Scan for the cell matching the given text and deliver its (x, y) coordinate at center. 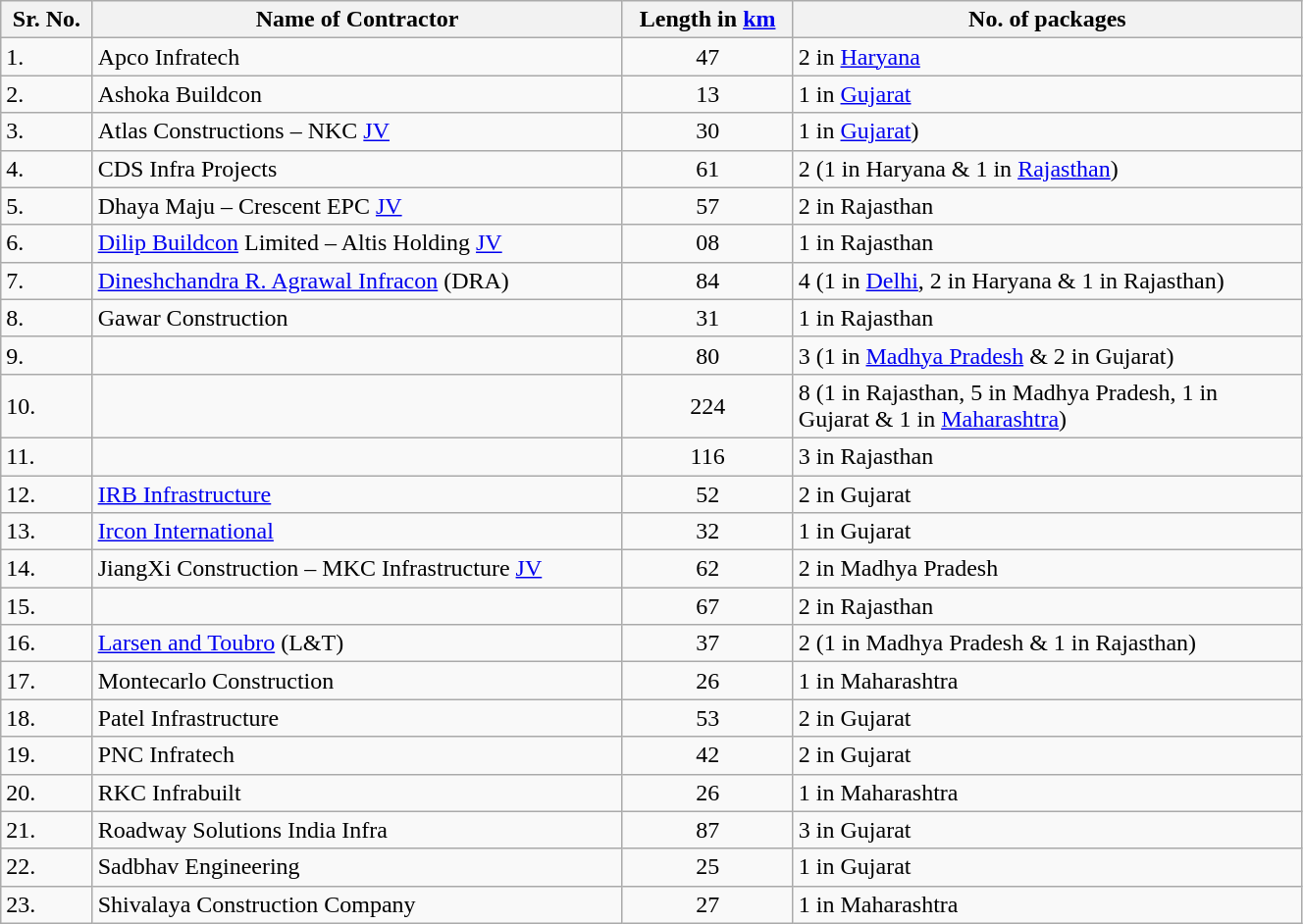
PNC Infratech (357, 755)
7. (47, 281)
4 (1 in Delhi, 2 in Haryana & 1 in Rajasthan) (1047, 281)
15. (47, 606)
37 (707, 643)
80 (707, 355)
Gawar Construction (357, 318)
10. (47, 406)
19. (47, 755)
57 (707, 206)
Roadway Solutions India Infra (357, 830)
08 (707, 243)
23. (47, 904)
Dhaya Maju – Crescent EPC JV (357, 206)
2. (47, 94)
Dilip Buildcon Limited – Altis Holding JV (357, 243)
3 in Gujarat (1047, 830)
13 (707, 94)
1. (47, 57)
1 in Gujarat) (1047, 131)
Sadbhav Engineering (357, 867)
27 (707, 904)
Patel Infrastructure (357, 718)
53 (707, 718)
25 (707, 867)
62 (707, 569)
30 (707, 131)
4. (47, 169)
8 (1 in Rajasthan, 5 in Madhya Pradesh, 1 in Gujarat & 1 in Maharashtra) (1047, 406)
3 (1 in Madhya Pradesh & 2 in Gujarat) (1047, 355)
5. (47, 206)
87 (707, 830)
6. (47, 243)
21. (47, 830)
3 in Rajasthan (1047, 456)
2 in Madhya Pradesh (1047, 569)
9. (47, 355)
RKC Infrabuilt (357, 793)
Sr. No. (47, 20)
8. (47, 318)
13. (47, 532)
47 (707, 57)
12. (47, 493)
Name of Contractor (357, 20)
Apco Infratech (357, 57)
42 (707, 755)
22. (47, 867)
2 (1 in Madhya Pradesh & 1 in Rajasthan) (1047, 643)
14. (47, 569)
224 (707, 406)
2 in Haryana (1047, 57)
No. of packages (1047, 20)
16. (47, 643)
20. (47, 793)
Ircon International (357, 532)
Larsen and Toubro (L&T) (357, 643)
3. (47, 131)
32 (707, 532)
67 (707, 606)
11. (47, 456)
61 (707, 169)
CDS Infra Projects (357, 169)
IRB Infrastructure (357, 493)
31 (707, 318)
52 (707, 493)
2 (1 in Haryana & 1 in Rajasthan) (1047, 169)
Atlas Constructions – NKC JV (357, 131)
Ashoka Buildcon (357, 94)
Dineshchandra R. Agrawal Infracon (DRA) (357, 281)
84 (707, 281)
18. (47, 718)
Shivalaya Construction Company (357, 904)
116 (707, 456)
JiangXi Construction – MKC Infrastructure JV (357, 569)
Montecarlo Construction (357, 681)
Length in km (707, 20)
17. (47, 681)
